Locate the cell with the specified text and output its (x, y) center coordinate. 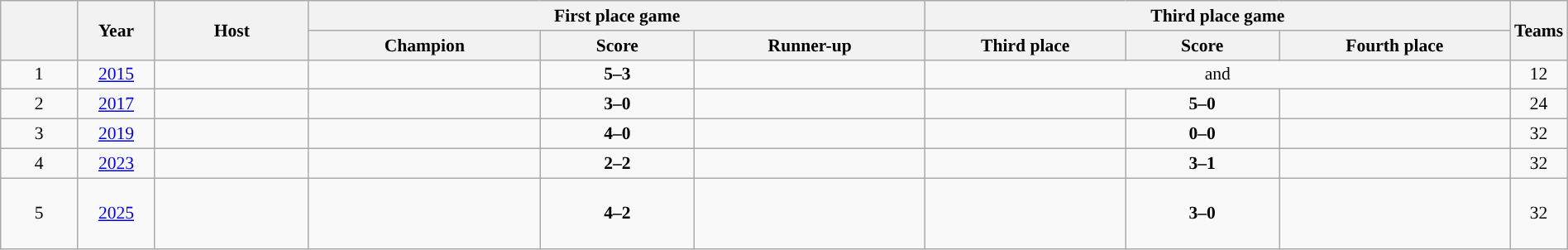
2025 (117, 214)
4–0 (617, 134)
2–2 (617, 163)
Teams (1538, 30)
2023 (117, 163)
First place game (617, 16)
2 (40, 104)
Fourth place (1394, 46)
5 (40, 214)
Third place game (1217, 16)
12 (1538, 75)
5–0 (1202, 104)
1 (40, 75)
Champion (424, 46)
3–1 (1202, 163)
2015 (117, 75)
0–0 (1202, 134)
4–2 (617, 214)
3 (40, 134)
2017 (117, 104)
5–3 (617, 75)
24 (1538, 104)
Runner-up (809, 46)
2019 (117, 134)
Third place (1025, 46)
Year (117, 30)
and (1217, 75)
Host (232, 30)
4 (40, 163)
